Identify which cell holds the provided text, then report its (x, y) central coordinate. 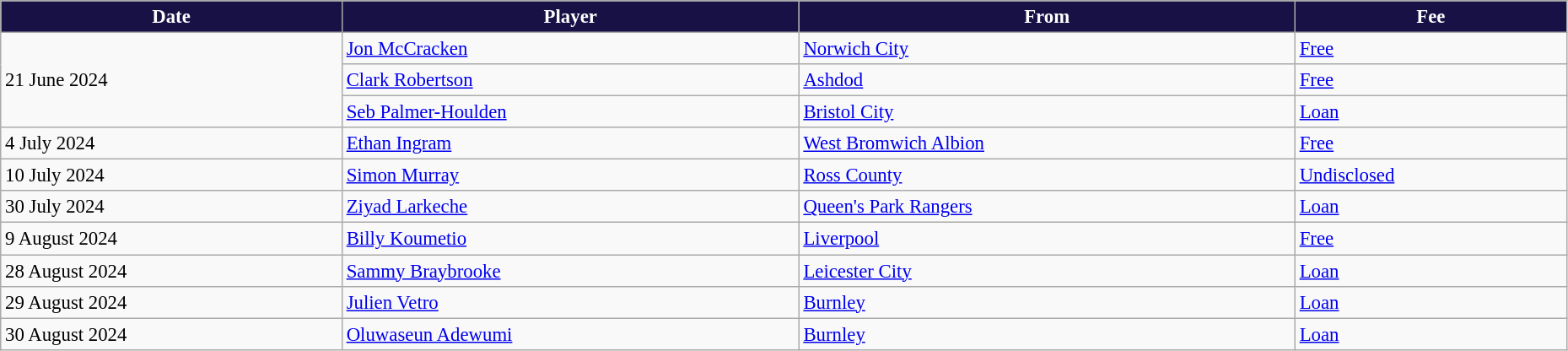
Ross County (1047, 175)
Ashdod (1047, 80)
4 July 2024 (172, 143)
Oluwaseun Adewumi (570, 334)
Sammy Braybrooke (570, 271)
Liverpool (1047, 239)
Bristol City (1047, 112)
Date (172, 17)
9 August 2024 (172, 239)
Undisclosed (1431, 175)
Ethan Ingram (570, 143)
Player (570, 17)
Simon Murray (570, 175)
Norwich City (1047, 49)
Jon McCracken (570, 49)
Fee (1431, 17)
10 July 2024 (172, 175)
Queen's Park Rangers (1047, 207)
Seb Palmer-Houlden (570, 112)
Julien Vetro (570, 302)
Leicester City (1047, 271)
Billy Koumetio (570, 239)
From (1047, 17)
30 August 2024 (172, 334)
Clark Robertson (570, 80)
29 August 2024 (172, 302)
West Bromwich Albion (1047, 143)
30 July 2024 (172, 207)
21 June 2024 (172, 81)
Ziyad Larkeche (570, 207)
28 August 2024 (172, 271)
